Scan for the cell matching the given text and deliver its [x, y] coordinate at center. 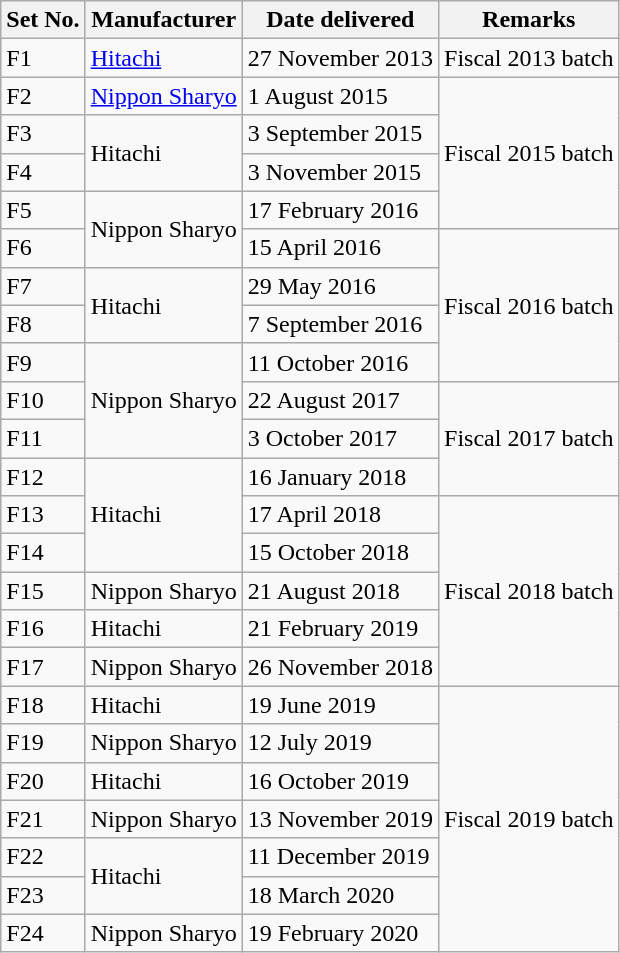
F11 [43, 438]
Fiscal 2016 batch [529, 305]
7 September 2016 [340, 324]
F2 [43, 96]
F6 [43, 248]
17 February 2016 [340, 210]
11 October 2016 [340, 362]
Fiscal 2015 batch [529, 153]
F18 [43, 705]
17 April 2018 [340, 515]
Fiscal 2019 batch [529, 819]
F8 [43, 324]
15 April 2016 [340, 248]
F21 [43, 819]
F22 [43, 857]
29 May 2016 [340, 286]
F1 [43, 58]
F7 [43, 286]
19 June 2019 [340, 705]
19 February 2020 [340, 933]
F16 [43, 629]
F3 [43, 134]
21 February 2019 [340, 629]
16 January 2018 [340, 477]
Date delivered [340, 20]
3 October 2017 [340, 438]
3 September 2015 [340, 134]
11 December 2019 [340, 857]
F10 [43, 400]
F13 [43, 515]
Remarks [529, 20]
12 July 2019 [340, 743]
F4 [43, 172]
Fiscal 2017 batch [529, 438]
F14 [43, 553]
F23 [43, 895]
3 November 2015 [340, 172]
18 March 2020 [340, 895]
F19 [43, 743]
F17 [43, 667]
Fiscal 2013 batch [529, 58]
27 November 2013 [340, 58]
F5 [43, 210]
16 October 2019 [340, 781]
F24 [43, 933]
F12 [43, 477]
Set No. [43, 20]
21 August 2018 [340, 591]
Manufacturer [164, 20]
1 August 2015 [340, 96]
22 August 2017 [340, 400]
F20 [43, 781]
26 November 2018 [340, 667]
F15 [43, 591]
15 October 2018 [340, 553]
F9 [43, 362]
Fiscal 2018 batch [529, 591]
13 November 2019 [340, 819]
